Scan for the cell matching the given text and deliver its [X, Y] coordinate at center. 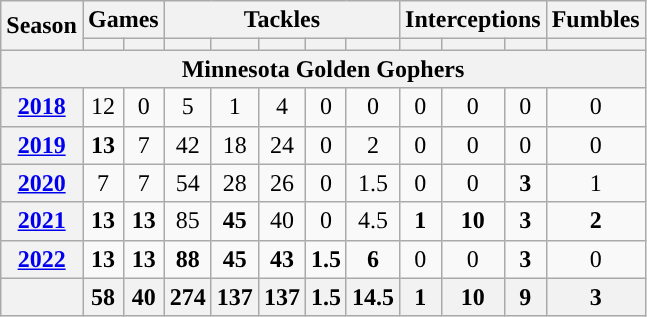
Season [42, 26]
5 [188, 107]
24 [282, 145]
Fumbles [596, 20]
2018 [42, 107]
58 [102, 297]
Tackles [282, 20]
2020 [42, 183]
18 [234, 145]
54 [188, 183]
Games [123, 20]
2021 [42, 221]
88 [188, 259]
28 [234, 183]
14.5 [372, 297]
43 [282, 259]
2022 [42, 259]
274 [188, 297]
9 [525, 297]
6 [372, 259]
12 [102, 107]
4 [282, 107]
85 [188, 221]
4.5 [372, 221]
Interceptions [474, 20]
26 [282, 183]
2019 [42, 145]
Minnesota Golden Gophers [323, 69]
42 [188, 145]
